Pinpoint the cell where the given text exists, returning its [X, Y] midpoint coordinate. 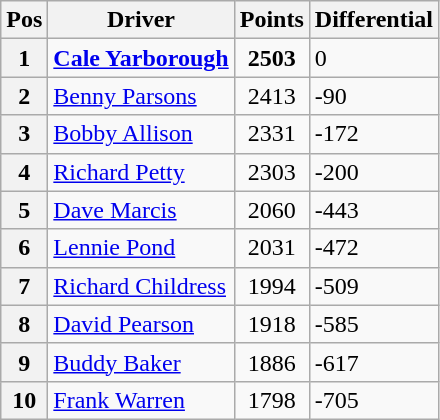
1994 [272, 286]
1 [24, 58]
2331 [272, 134]
0 [374, 58]
-172 [374, 134]
Driver [141, 20]
1918 [272, 324]
Pos [24, 20]
-585 [374, 324]
-90 [374, 96]
Frank Warren [141, 400]
2413 [272, 96]
Lennie Pond [141, 248]
Benny Parsons [141, 96]
Points [272, 20]
1798 [272, 400]
Differential [374, 20]
-509 [374, 286]
-617 [374, 362]
David Pearson [141, 324]
1886 [272, 362]
9 [24, 362]
2031 [272, 248]
7 [24, 286]
-705 [374, 400]
8 [24, 324]
Dave Marcis [141, 210]
6 [24, 248]
Richard Petty [141, 172]
5 [24, 210]
10 [24, 400]
-200 [374, 172]
Bobby Allison [141, 134]
2303 [272, 172]
4 [24, 172]
Cale Yarborough [141, 58]
2503 [272, 58]
2060 [272, 210]
Buddy Baker [141, 362]
2 [24, 96]
Richard Childress [141, 286]
-472 [374, 248]
3 [24, 134]
-443 [374, 210]
